Return the (x, y) coordinate for the center point of the cell that contains the specified text.  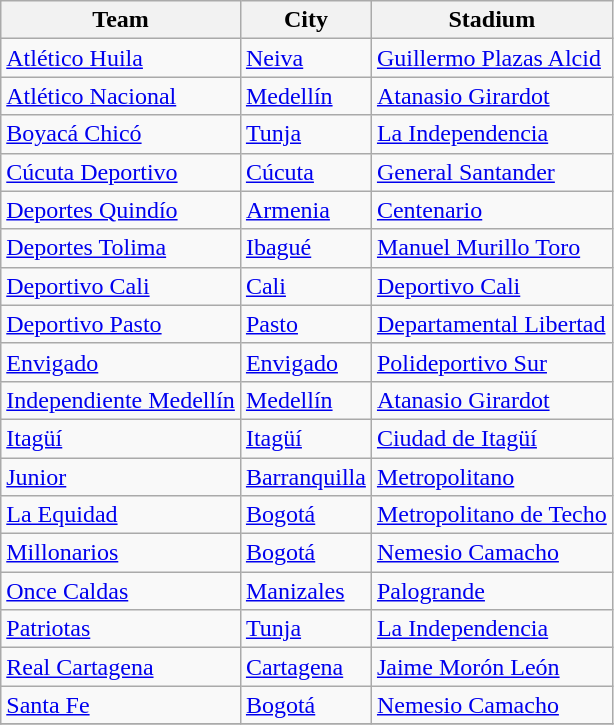
Cúcuta Deportivo (121, 172)
Armenia (306, 210)
Once Caldas (121, 591)
Ibagué (306, 248)
Polideportivo Sur (492, 362)
Cúcuta (306, 172)
Palogrande (492, 591)
Guillermo Plazas Alcid (492, 58)
Jaime Morón León (492, 667)
Junior (121, 477)
Patriotas (121, 629)
General Santander (492, 172)
Deportivo Pasto (121, 324)
Departamental Libertad (492, 324)
La Equidad (121, 515)
Real Cartagena (121, 667)
Independiente Medellín (121, 400)
Santa Fe (121, 705)
Team (121, 20)
Neiva (306, 58)
Metropolitano (492, 477)
Millonarios (121, 553)
Boyacá Chicó (121, 134)
Manizales (306, 591)
Manuel Murillo Toro (492, 248)
Pasto (306, 324)
Cartagena (306, 667)
Centenario (492, 210)
Atlético Huila (121, 58)
Atlético Nacional (121, 96)
Stadium (492, 20)
Ciudad de Itagüí (492, 438)
Deportes Quindío (121, 210)
Barranquilla (306, 477)
Cali (306, 286)
City (306, 20)
Deportes Tolima (121, 248)
Metropolitano de Techo (492, 515)
